Determine the (X, Y) coordinate at the center of the cell enclosing the given text.  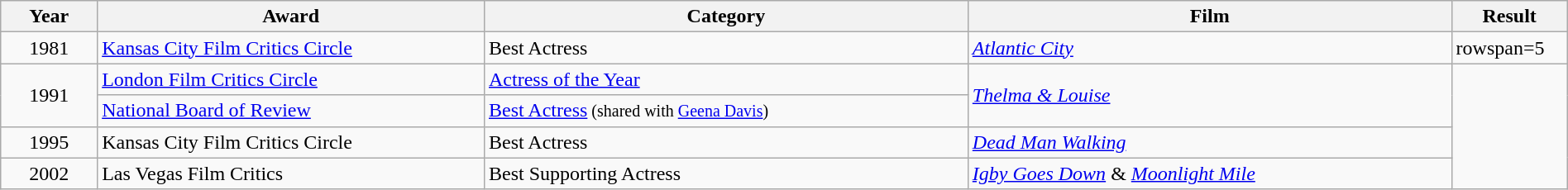
Igby Goes Down & Moonlight Mile (1209, 173)
Result (1509, 17)
1991 (50, 95)
Best Actress (shared with Geena Davis) (726, 111)
Best Supporting Actress (726, 173)
1995 (50, 142)
rowspan=5 (1509, 48)
National Board of Review (291, 111)
Year (50, 17)
Las Vegas Film Critics (291, 173)
Film (1209, 17)
Category (726, 17)
London Film Critics Circle (291, 79)
1981 (50, 48)
Thelma & Louise (1209, 95)
Dead Man Walking (1209, 142)
Atlantic City (1209, 48)
2002 (50, 173)
Award (291, 17)
Actress of the Year (726, 79)
